Search for the cell housing the specified text and yield its (X, Y) center coordinate. 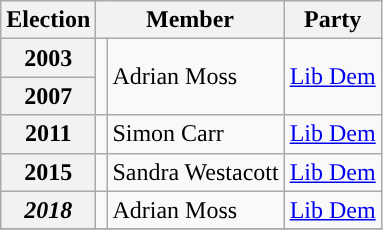
2007 (48, 96)
Election (48, 20)
Party (332, 20)
Member (190, 20)
2011 (48, 134)
Sandra Westacott (196, 172)
2015 (48, 172)
2018 (48, 210)
2003 (48, 58)
Simon Carr (196, 134)
